Locate the cell with the specified text and output its (X, Y) center coordinate. 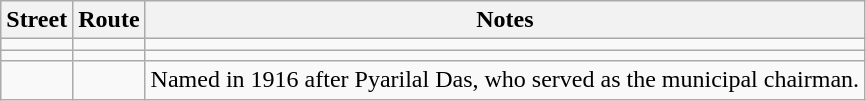
Named in 1916 after Pyarilal Das, who served as the municipal chairman. (505, 80)
Street (37, 20)
Route (109, 20)
Notes (505, 20)
